Return the [X, Y] coordinate for the center point of the cell that contains the specified text.  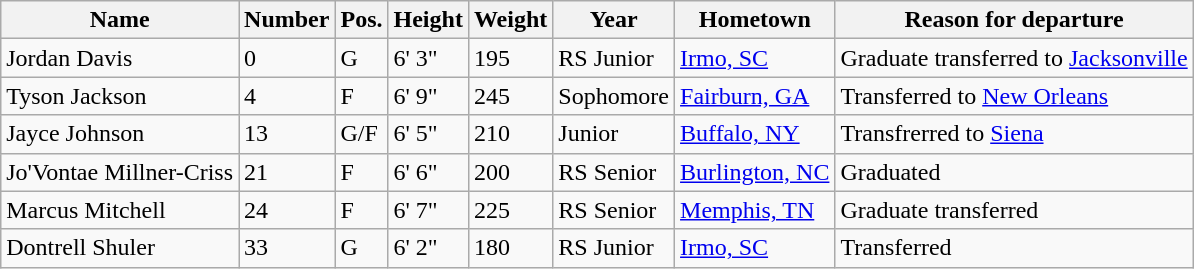
Year [614, 20]
6' 2" [428, 248]
6' 3" [428, 58]
210 [510, 134]
G/F [362, 134]
Weight [510, 20]
Buffalo, NY [755, 134]
33 [287, 248]
Burlington, NC [755, 172]
Fairburn, GA [755, 96]
Reason for departure [1014, 20]
Junior [614, 134]
Pos. [362, 20]
Number [287, 20]
6' 5" [428, 134]
4 [287, 96]
Jo'Vontae Millner-Criss [120, 172]
21 [287, 172]
Memphis, TN [755, 210]
Hometown [755, 20]
13 [287, 134]
225 [510, 210]
Transferred [1014, 248]
Jayce Johnson [120, 134]
6' 6" [428, 172]
Marcus Mitchell [120, 210]
Name [120, 20]
6' 7" [428, 210]
24 [287, 210]
195 [510, 58]
Height [428, 20]
Jordan Davis [120, 58]
Sophomore [614, 96]
0 [287, 58]
Graduated [1014, 172]
Graduate transferred [1014, 210]
Transferred to New Orleans [1014, 96]
6' 9" [428, 96]
Tyson Jackson [120, 96]
245 [510, 96]
Dontrell Shuler [120, 248]
Graduate transferred to Jacksonville [1014, 58]
200 [510, 172]
Transfrerred to Siena [1014, 134]
180 [510, 248]
